Determine the [x, y] coordinate at the center of the cell enclosing the given text.  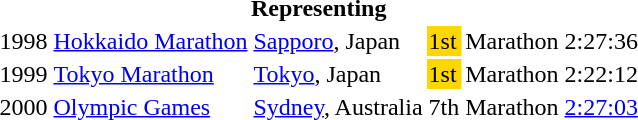
Tokyo, Japan [338, 74]
Sapporo, Japan [338, 41]
Hokkaido Marathon [150, 41]
Tokyo Marathon [150, 74]
